Return the [X, Y] coordinate for the center point of the cell that contains the specified text.  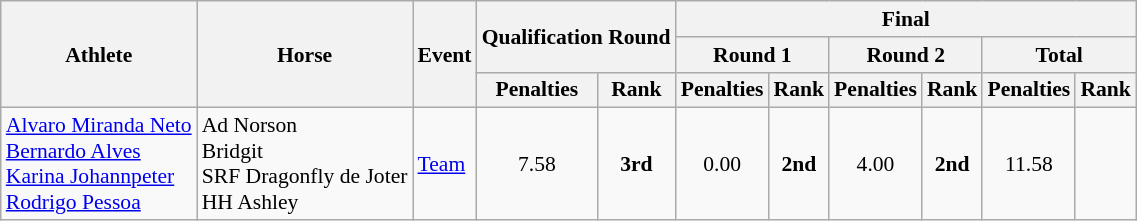
0.00 [722, 164]
Ad NorsonBridgitSRF Dragonfly de JoterHH Ashley [305, 164]
Round 2 [906, 55]
Athlete [99, 54]
Total [1058, 55]
3rd [636, 164]
Alvaro Miranda NetoBernardo AlvesKarina JohannpeterRodrigo Pessoa [99, 164]
4.00 [876, 164]
Event [444, 54]
Horse [305, 54]
Round 1 [752, 55]
Final [906, 19]
11.58 [1028, 164]
7.58 [537, 164]
Qualification Round [576, 36]
Team [444, 164]
